Find where the given text appears and provide that cell's center as (X, Y) coordinate. 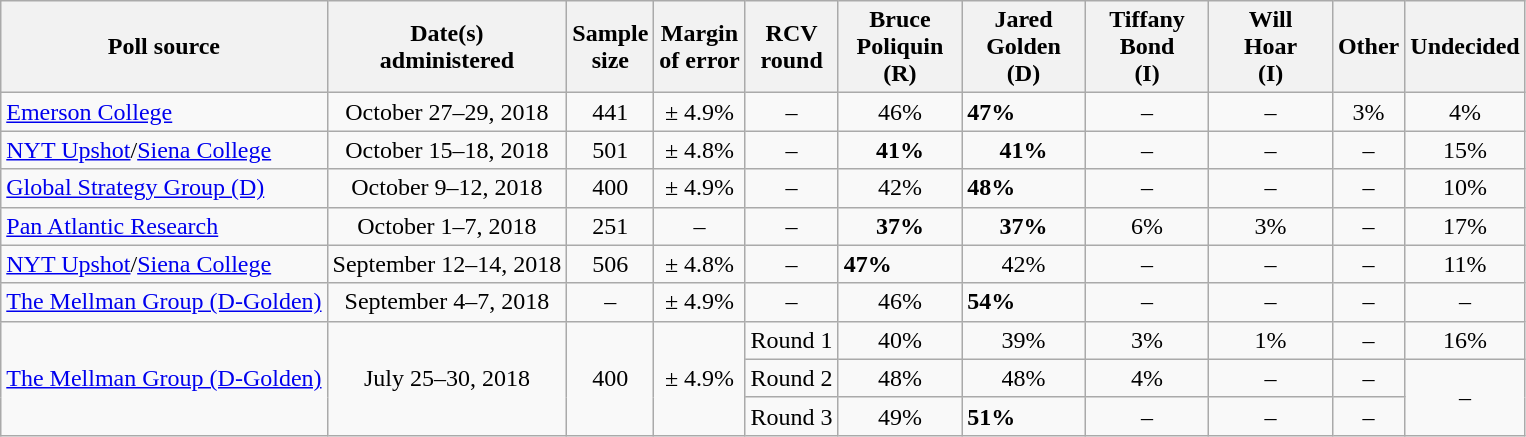
JaredGolden(D) (1024, 47)
Global Strategy Group (D) (164, 188)
Poll source (164, 47)
10% (1465, 188)
Undecided (1465, 47)
BrucePoliquin(R) (900, 47)
Other (1368, 47)
6% (1147, 226)
July 25–30, 2018 (447, 378)
11% (1465, 264)
251 (610, 226)
40% (900, 340)
October 15–18, 2018 (447, 150)
Pan Atlantic Research (164, 226)
16% (1465, 340)
51% (1024, 416)
September 4–7, 2018 (447, 302)
49% (900, 416)
54% (1024, 302)
October 1–7, 2018 (447, 226)
Date(s)administered (447, 47)
501 (610, 150)
Round 3 (792, 416)
506 (610, 264)
39% (1024, 340)
Round 2 (792, 378)
Emerson College (164, 112)
Samplesize (610, 47)
15% (1465, 150)
October 27–29, 2018 (447, 112)
1% (1271, 340)
September 12–14, 2018 (447, 264)
October 9–12, 2018 (447, 188)
Marginof error (700, 47)
441 (610, 112)
Round 1 (792, 340)
17% (1465, 226)
WillHoar(I) (1271, 47)
RCVround (792, 47)
TiffanyBond(I) (1147, 47)
